From the cell containing the given text, extract its center point as (X, Y) coordinate. 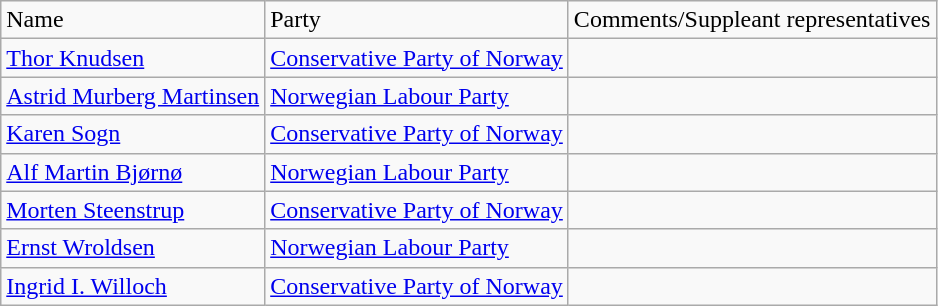
Morten Steenstrup (133, 210)
Ingrid I. Willoch (133, 286)
Ernst Wroldsen (133, 248)
Comments/Suppleant representatives (752, 20)
Karen Sogn (133, 134)
Alf Martin Bjørnø (133, 172)
Astrid Murberg Martinsen (133, 96)
Thor Knudsen (133, 58)
Name (133, 20)
Party (417, 20)
